Search for the cell housing the specified text and yield its (x, y) center coordinate. 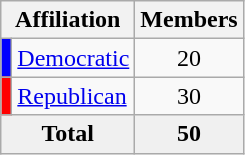
50 (189, 134)
20 (189, 58)
Members (189, 20)
Republican (74, 96)
Total (68, 134)
Affiliation (68, 20)
30 (189, 96)
Democratic (74, 58)
